Scan for the cell matching the given text and deliver its (x, y) coordinate at center. 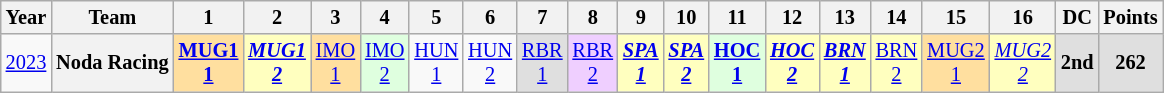
BRN1 (845, 63)
14 (897, 17)
HUN1 (436, 63)
MUG21 (956, 63)
262 (1130, 63)
MUG22 (1023, 63)
12 (792, 17)
RBR1 (542, 63)
4 (384, 17)
8 (592, 17)
SPA1 (641, 63)
15 (956, 17)
10 (686, 17)
Year (26, 17)
16 (1023, 17)
11 (737, 17)
6 (490, 17)
HOC2 (792, 63)
13 (845, 17)
2023 (26, 63)
1 (209, 17)
3 (336, 17)
IMO2 (384, 63)
HOC1 (737, 63)
Points (1130, 17)
HUN2 (490, 63)
2 (276, 17)
2nd (1078, 63)
MUG11 (209, 63)
Noda Racing (112, 63)
IMO1 (336, 63)
9 (641, 17)
5 (436, 17)
Team (112, 17)
BRN2 (897, 63)
7 (542, 17)
SPA2 (686, 63)
DC (1078, 17)
RBR2 (592, 63)
MUG12 (276, 63)
